Scan for the cell matching the given text and deliver its (x, y) coordinate at center. 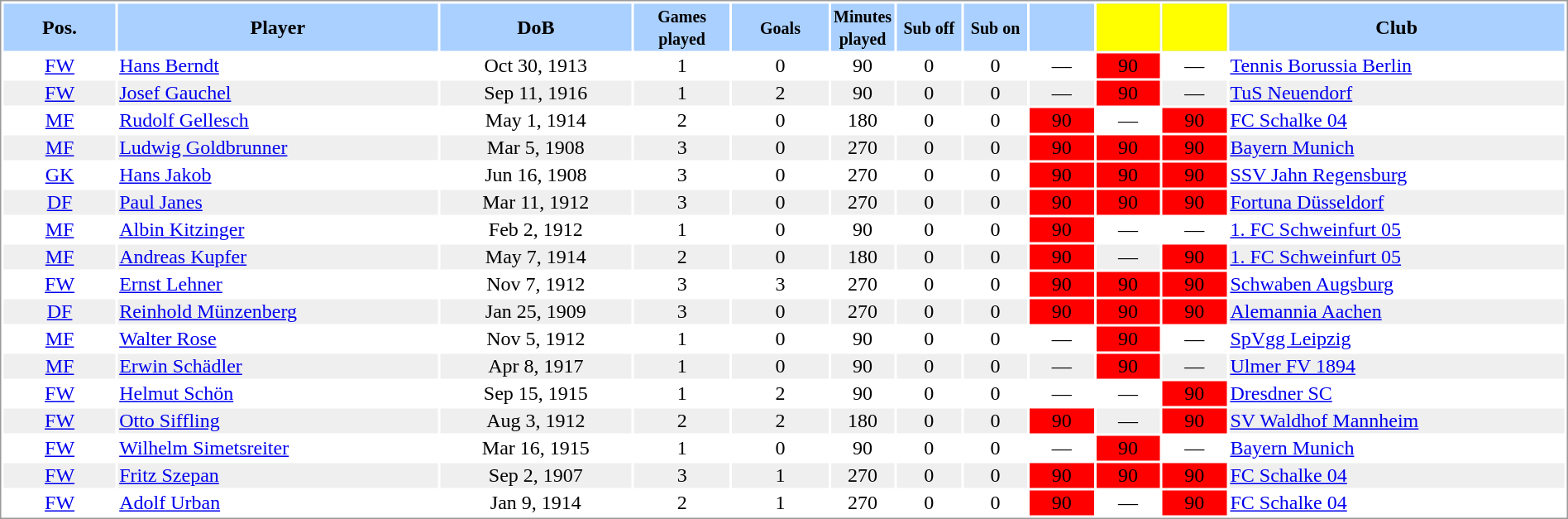
Hans Berndt (278, 65)
Albin Kitzinger (278, 229)
Ernst Lehner (278, 284)
Mar 11, 1912 (536, 203)
Dresdner SC (1397, 393)
Player (278, 26)
Nov 5, 1912 (536, 339)
Oct 30, 1913 (536, 65)
Andreas Kupfer (278, 257)
TuS Neuendorf (1397, 94)
Josef Gauchel (278, 94)
Helmut Schön (278, 393)
SV Waldhof Mannheim (1397, 421)
GK (60, 175)
Club (1397, 26)
Walter Rose (278, 339)
Jun 16, 1908 (536, 175)
May 1, 1914 (536, 120)
Goals (781, 26)
May 7, 1914 (536, 257)
Gamesplayed (682, 26)
Sub on (996, 26)
Mar 16, 1915 (536, 448)
SpVgg Leipzig (1397, 339)
Otto Siffling (278, 421)
Minutesplayed (862, 26)
Aug 3, 1912 (536, 421)
Wilhelm Simetsreiter (278, 448)
Sep 2, 1907 (536, 476)
Rudolf Gellesch (278, 120)
Schwaben Augsburg (1397, 284)
Tennis Borussia Berlin (1397, 65)
Ulmer FV 1894 (1397, 367)
Alemannia Aachen (1397, 312)
Jan 9, 1914 (536, 502)
DoB (536, 26)
Mar 5, 1908 (536, 148)
Apr 8, 1917 (536, 367)
SSV Jahn Regensburg (1397, 175)
Adolf Urban (278, 502)
Nov 7, 1912 (536, 284)
Hans Jakob (278, 175)
Feb 2, 1912 (536, 229)
Ludwig Goldbrunner (278, 148)
Fritz Szepan (278, 476)
Sub off (930, 26)
Jan 25, 1909 (536, 312)
Fortuna Düsseldorf (1397, 203)
Paul Janes (278, 203)
Sep 15, 1915 (536, 393)
Pos. (60, 26)
Sep 11, 1916 (536, 94)
Erwin Schädler (278, 367)
Reinhold Münzenberg (278, 312)
